Scan for the cell matching the given text and deliver its [X, Y] coordinate at center. 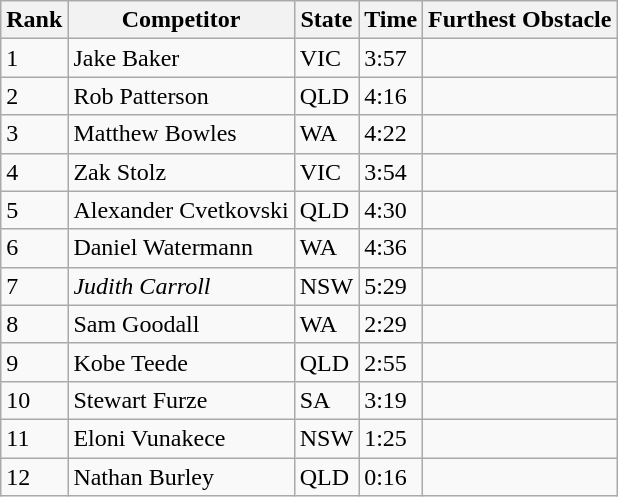
7 [34, 286]
1:25 [391, 438]
8 [34, 324]
Rob Patterson [181, 96]
4 [34, 172]
12 [34, 477]
5 [34, 210]
6 [34, 248]
0:16 [391, 477]
4:22 [391, 134]
Daniel Watermann [181, 248]
Stewart Furze [181, 400]
Eloni Vunakece [181, 438]
4:16 [391, 96]
Judith Carroll [181, 286]
4:30 [391, 210]
State [326, 20]
3:57 [391, 58]
2:55 [391, 362]
Rank [34, 20]
Kobe Teede [181, 362]
4:36 [391, 248]
1 [34, 58]
Zak Stolz [181, 172]
SA [326, 400]
3:54 [391, 172]
Jake Baker [181, 58]
10 [34, 400]
Sam Goodall [181, 324]
5:29 [391, 286]
Matthew Bowles [181, 134]
Time [391, 20]
Alexander Cvetkovski [181, 210]
Furthest Obstacle [520, 20]
11 [34, 438]
Competitor [181, 20]
2:29 [391, 324]
2 [34, 96]
Nathan Burley [181, 477]
9 [34, 362]
3:19 [391, 400]
3 [34, 134]
